Find where the given text appears and provide that cell's center as (X, Y) coordinate. 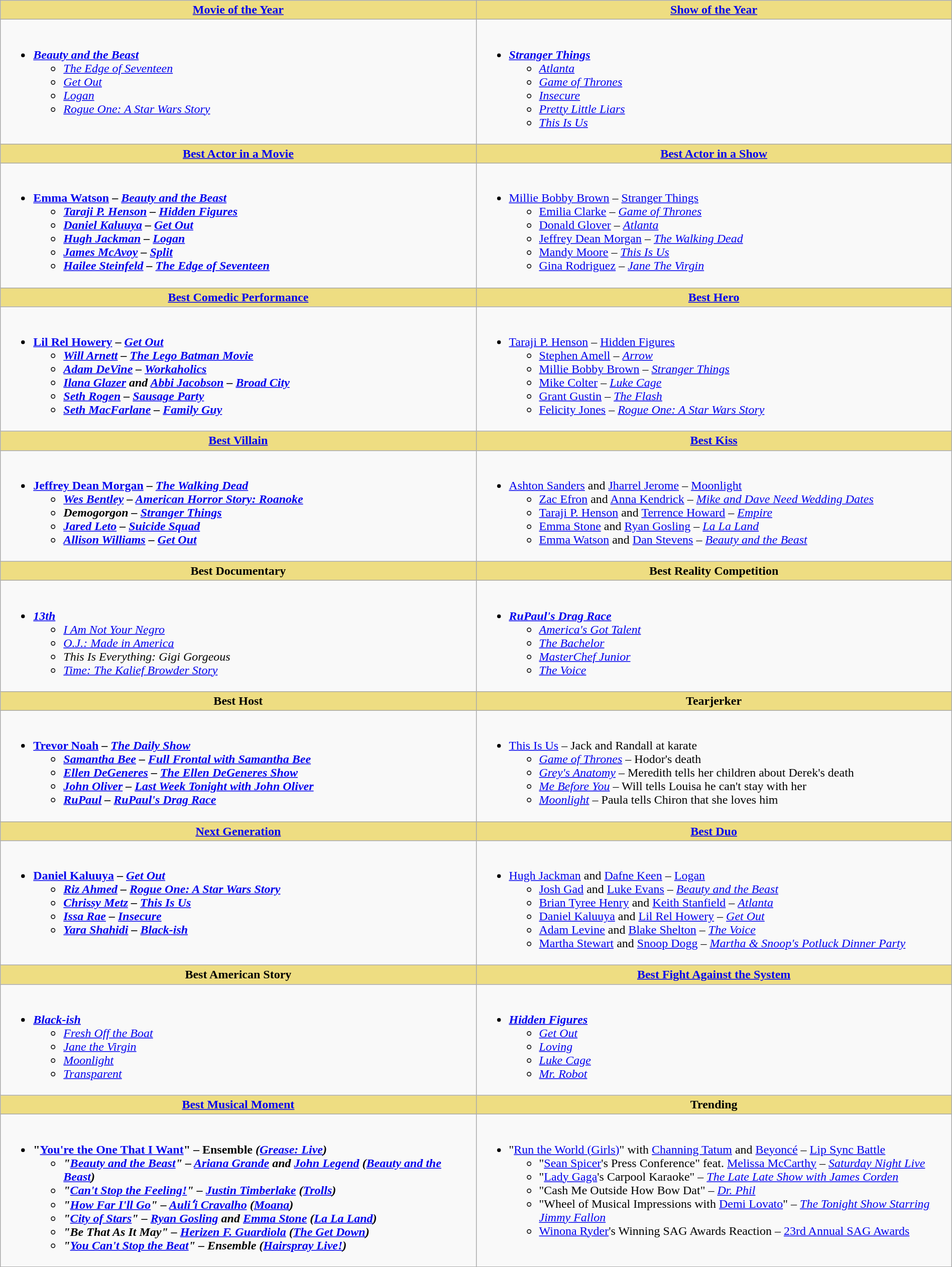
RuPaul's Drag RaceAmerica's Got TalentThe BachelorMasterChef JuniorThe Voice (714, 636)
Best Duo (714, 831)
Stranger ThingsAtlantaGame of ThronesInsecurePretty Little LiarsThis Is Us (714, 82)
Black-ishFresh Off the BoatJane the VirginMoonlightTransparent (238, 1040)
Best Actor in a Show (714, 154)
Show of the Year (714, 10)
Tearjerker (714, 701)
Best Musical Moment (238, 1105)
Daniel Kaluuya – Get OutRiz Ahmed – Rogue One: A Star Wars StoryChrissy Metz – This Is UsIssa Rae – InsecureYara Shahidi – Black-ish (238, 903)
Trending (714, 1105)
Best Documentary (238, 571)
Best Hero (714, 297)
Movie of the Year (238, 10)
Best Fight Against the System (714, 975)
Best Actor in a Movie (238, 154)
Best Reality Competition (714, 571)
Beauty and the BeastThe Edge of SeventeenGet OutLoganRogue One: A Star Wars Story (238, 82)
Next Generation (238, 831)
Best American Story (238, 975)
Best Villain (238, 441)
Hidden FiguresGet OutLovingLuke CageMr. Robot (714, 1040)
Best Comedic Performance (238, 297)
13thI Am Not Your NegroO.J.: Made in AmericaThis Is Everything: Gigi GorgeousTime: The Kalief Browder Story (238, 636)
Best Host (238, 701)
Best Kiss (714, 441)
